Extract the (x, y) coordinate from the center of the cell holding the provided text.  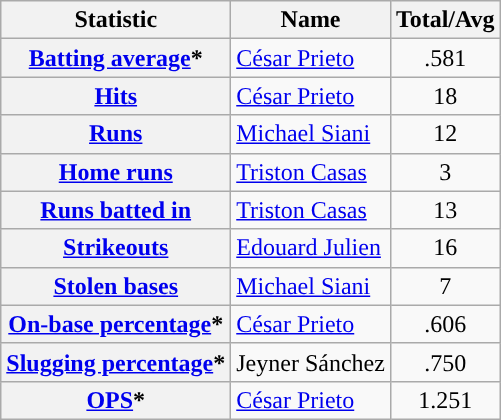
Total/Avg (445, 20)
7 (445, 286)
12 (445, 134)
Edouard Julien (311, 248)
.581 (445, 58)
Hits (116, 96)
3 (445, 172)
Runs (116, 134)
Name (311, 20)
.606 (445, 324)
Slugging percentage* (116, 362)
Home runs (116, 172)
Statistic (116, 20)
Jeyner Sánchez (311, 362)
13 (445, 210)
Runs batted in (116, 210)
Batting average* (116, 58)
Strikeouts (116, 248)
.750 (445, 362)
18 (445, 96)
OPS* (116, 400)
On-base percentage* (116, 324)
Stolen bases (116, 286)
16 (445, 248)
1.251 (445, 400)
